Locate the cell with the specified text and output its (X, Y) center coordinate. 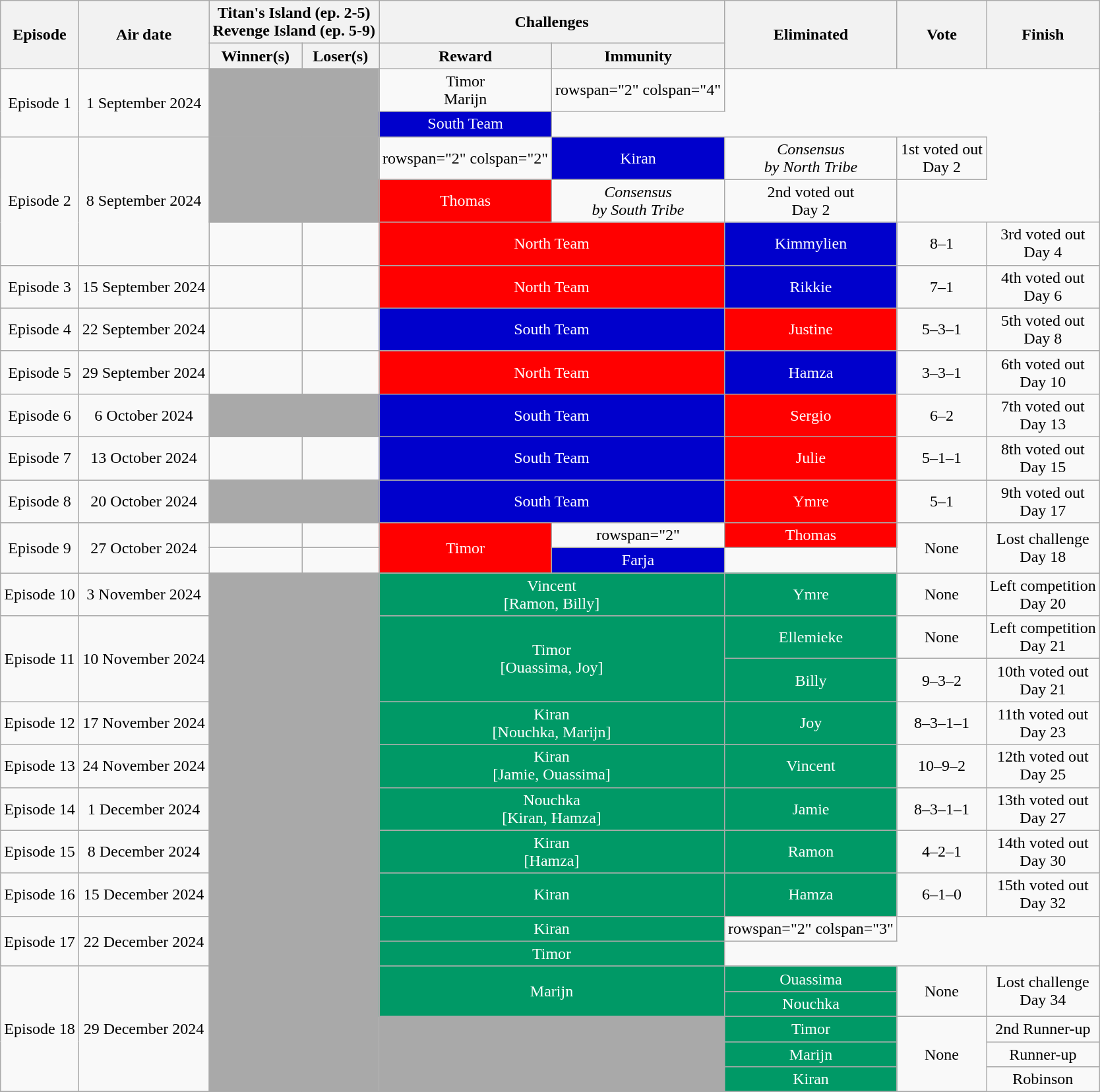
2nd voted outDay 2 (810, 200)
Kiran[Jamie, Ouassima] (552, 766)
Episode 18 (40, 1029)
Lost challengeDay 34 (1043, 991)
Sergio (810, 415)
Episode 3 (40, 286)
Episode 14 (40, 808)
Eliminated (810, 34)
Lost challengeDay 18 (1043, 548)
Runner-up (1043, 1054)
24 November 2024 (144, 766)
13 October 2024 (144, 458)
Loser(s) (340, 56)
2nd Runner-up (1043, 1029)
17 November 2024 (144, 723)
12th voted outDay 25 (1043, 766)
5th voted outDay 8 (1043, 330)
1 September 2024 (144, 103)
Kiran[Hamza] (552, 852)
Nouchka[Kiran, Hamza] (552, 808)
Episode (40, 34)
Left competitionDay 21 (1043, 637)
13th voted outDay 27 (1043, 808)
5–1–1 (942, 458)
4–2–1 (942, 852)
Ramon (810, 852)
15th voted outDay 32 (1043, 894)
Episode 10 (40, 595)
Winner(s) (256, 56)
Robinson (1043, 1079)
10 November 2024 (144, 659)
Rikkie (810, 286)
Left competitionDay 20 (1043, 595)
8 September 2024 (144, 200)
Titan's Island (ep. 2-5)Revenge Island (ep. 5-9) (294, 22)
rowspan="2" colspan="4" (638, 90)
7th voted outDay 13 (1043, 415)
6–1–0 (942, 894)
Episode 16 (40, 894)
Nouchka (810, 1004)
15 September 2024 (144, 286)
Ouassima (810, 979)
Finish (1043, 34)
Challenges (552, 22)
1st voted outDay 2 (942, 158)
Justine (810, 330)
Kiran[Nouchka, Marijn] (552, 723)
Episode 12 (40, 723)
1 December 2024 (144, 808)
6th voted outDay 10 (1043, 372)
Jamie (810, 808)
Farja (638, 561)
rowspan="2" (638, 535)
8th voted outDay 15 (1043, 458)
Joy (810, 723)
Episode 15 (40, 852)
6–2 (942, 415)
Episode 17 (40, 941)
20 October 2024 (144, 501)
22 December 2024 (144, 941)
29 September 2024 (144, 372)
3rd voted outDay 4 (1043, 244)
6 October 2024 (144, 415)
Episode 6 (40, 415)
Reward (466, 56)
7–1 (942, 286)
Kimmylien (810, 244)
4th voted outDay 6 (1043, 286)
14th voted outDay 30 (1043, 852)
Episode 1 (40, 103)
Timor[Ouassima, Joy] (552, 659)
Billy (810, 681)
29 December 2024 (144, 1029)
15 December 2024 (144, 894)
10th voted outDay 21 (1043, 681)
Immunity (638, 56)
9th voted outDay 17 (1043, 501)
Consensusby North Tribe (810, 158)
8–1 (942, 244)
22 September 2024 (144, 330)
Vincent[Ramon, Billy] (552, 595)
5–1 (942, 501)
Episode 8 (40, 501)
rowspan="2" colspan="2" (466, 158)
27 October 2024 (144, 548)
Episode 7 (40, 458)
3–3–1 (942, 372)
TimorMarijn (466, 90)
Episode 11 (40, 659)
10–9–2 (942, 766)
11th voted outDay 23 (1043, 723)
3 November 2024 (144, 595)
9–3–2 (942, 681)
Vincent (810, 766)
Episode 4 (40, 330)
rowspan="2" colspan="3" (810, 928)
Consensusby South Tribe (638, 200)
5–3–1 (942, 330)
Episode 2 (40, 200)
Episode 9 (40, 548)
Ellemieke (810, 637)
Episode 5 (40, 372)
Episode 13 (40, 766)
Vote (942, 34)
Julie (810, 458)
Air date (144, 34)
8 December 2024 (144, 852)
